Capture the cell that displays the provided text and extract its [X, Y] central coordinate. 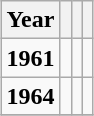
Year [30, 20]
1961 [30, 58]
1964 [30, 96]
